Pinpoint the cell where the given text exists, returning its (x, y) midpoint coordinate. 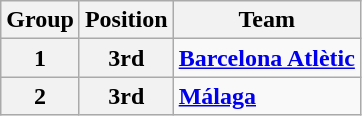
1 (40, 58)
Group (40, 20)
Position (126, 20)
Team (266, 20)
2 (40, 96)
Málaga (266, 96)
Barcelona Atlètic (266, 58)
